For the text-containing cell, return its midpoint in (x, y) coordinate format. 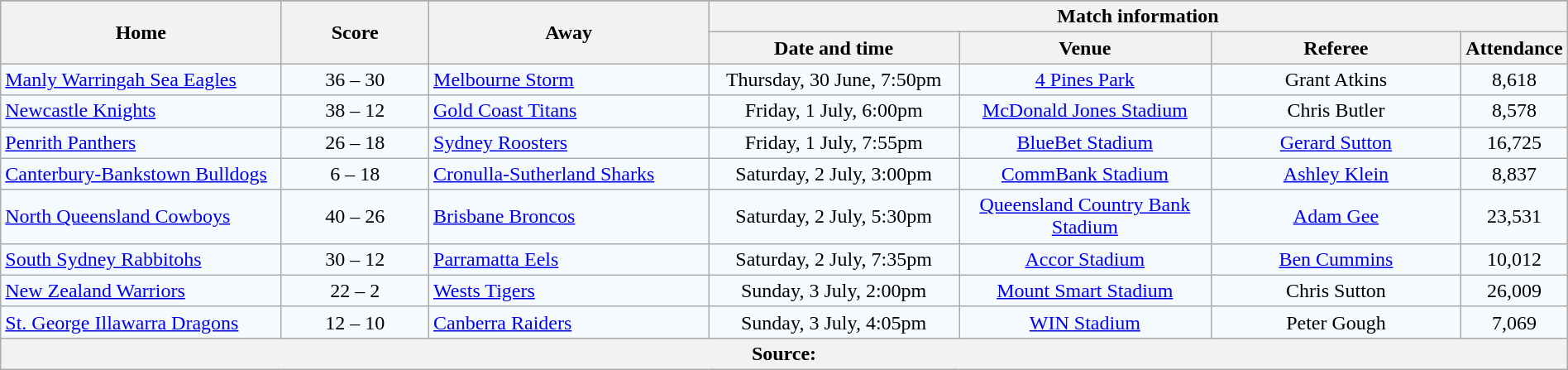
Sydney Roosters (569, 142)
23,531 (1514, 217)
Mount Smart Stadium (1085, 291)
Peter Gough (1336, 322)
8,837 (1514, 174)
Gold Coast Titans (569, 111)
Saturday, 2 July, 5:30pm (834, 217)
Sunday, 3 July, 4:05pm (834, 322)
Friday, 1 July, 7:55pm (834, 142)
Parramatta Eels (569, 259)
Canterbury-Bankstown Bulldogs (141, 174)
Newcastle Knights (141, 111)
Melbourne Storm (569, 79)
26 – 18 (356, 142)
Wests Tigers (569, 291)
10,012 (1514, 259)
38 – 12 (356, 111)
Chris Butler (1336, 111)
Friday, 1 July, 6:00pm (834, 111)
CommBank Stadium (1085, 174)
Source: (784, 353)
North Queensland Cowboys (141, 217)
Thursday, 30 June, 7:50pm (834, 79)
Match information (1138, 17)
Ashley Klein (1336, 174)
4 Pines Park (1085, 79)
Saturday, 2 July, 3:00pm (834, 174)
Date and time (834, 48)
Sunday, 3 July, 2:00pm (834, 291)
BlueBet Stadium (1085, 142)
Score (356, 32)
Adam Gee (1336, 217)
Referee (1336, 48)
Grant Atkins (1336, 79)
New Zealand Warriors (141, 291)
26,009 (1514, 291)
Manly Warringah Sea Eagles (141, 79)
Penrith Panthers (141, 142)
Cronulla-Sutherland Sharks (569, 174)
22 – 2 (356, 291)
St. George Illawarra Dragons (141, 322)
Saturday, 2 July, 7:35pm (834, 259)
6 – 18 (356, 174)
Canberra Raiders (569, 322)
36 – 30 (356, 79)
Home (141, 32)
Venue (1085, 48)
McDonald Jones Stadium (1085, 111)
Gerard Sutton (1336, 142)
8,618 (1514, 79)
Accor Stadium (1085, 259)
Chris Sutton (1336, 291)
Brisbane Broncos (569, 217)
Queensland Country Bank Stadium (1085, 217)
Attendance (1514, 48)
30 – 12 (356, 259)
7,069 (1514, 322)
40 – 26 (356, 217)
South Sydney Rabbitohs (141, 259)
8,578 (1514, 111)
Away (569, 32)
Ben Cummins (1336, 259)
WIN Stadium (1085, 322)
12 – 10 (356, 322)
16,725 (1514, 142)
